Determine the (X, Y) coordinate at the center of the cell enclosing the given text.  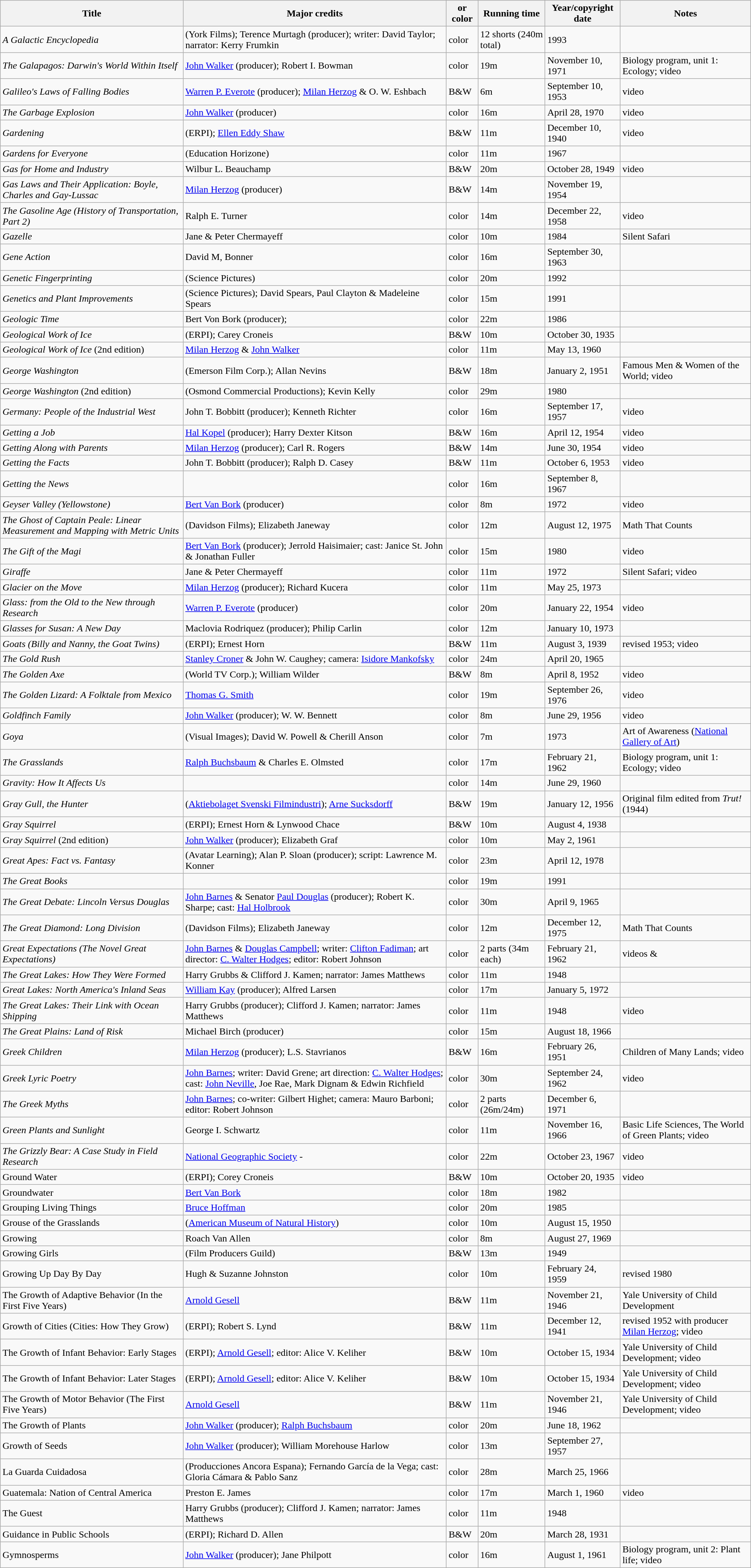
November 19, 1954 (583, 189)
Gravity: How It Affects Us (92, 783)
Gray Squirrel (92, 824)
or color (462, 14)
Milan Herzog & John Walker (315, 350)
August 12, 1975 (583, 525)
24m (512, 659)
March 28, 1931 (583, 1534)
Getting the Facts (92, 463)
June 29, 1956 (583, 716)
28m (512, 1472)
Original film edited from Trut! (1944) (685, 804)
Growth of Seeds (92, 1446)
Ground Water (92, 1177)
Gardening (92, 133)
January 10, 1973 (583, 629)
(Visual Images); David W. Powell & Cherill Anson (315, 736)
December 10, 1940 (583, 133)
Galileo's Laws of Falling Bodies (92, 91)
Stanley Croner & John W. Caughey; camera: Isidore Mankofsky (315, 659)
1993 (583, 39)
The Greek Myths (92, 1104)
Milan Herzog (producer); Richard Kucera (315, 587)
Bert Van Bork (315, 1192)
29m (512, 391)
December 12, 1975 (583, 928)
December 22, 1958 (583, 216)
John Barnes & Senator Paul Douglas (producer); Robert K. Sharpe; cast: Hal Holbrook (315, 902)
George I. Schwartz (315, 1130)
Green Plants and Sunlight (92, 1130)
January 2, 1951 (583, 371)
Gene Action (92, 257)
John Walker (producer); Robert I. Bowman (315, 66)
Warren P. Everote (producer) (315, 608)
Running time (512, 14)
George Washington (92, 371)
Children of Many Lands; video (685, 1052)
Great Apes: Fact vs. Fantasy (92, 860)
The Gift of the Magi (92, 551)
October 23, 1967 (583, 1156)
Yale University of Child Development (685, 1300)
12 shorts (240m total) (512, 39)
The Great Diamond: Long Division (92, 928)
Gray Squirrel (2nd edition) (92, 840)
Warren P. Everote (producer); Milan Herzog & O. W. Eshbach (315, 91)
June 29, 1960 (583, 783)
(York Films); Terence Murtagh (producer); writer: David Taylor; narrator: Kerry Frumkin (315, 39)
6m (512, 91)
La Guarda Cuidadosa (92, 1472)
Milan Herzog (producer); Carl R. Rogers (315, 448)
John Walker (producer); William Morehouse Harlow (315, 1446)
Goya (92, 736)
September 30, 1963 (583, 257)
September 24, 1962 (583, 1078)
Major credits (315, 14)
1967 (583, 154)
November 10, 1971 (583, 66)
John T. Bobbitt (producer); Ralph D. Casey (315, 463)
Goats (Billy and Nanny, the Goat Twins) (92, 644)
Silent Safari (685, 236)
(Avatar Learning); Alan P. Sloan (producer); script: Lawrence M. Konner (315, 860)
Maclovia Rodriquez (producer); Philip Carlin (315, 629)
William Kay (producer); Alfred Larsen (315, 990)
(ERPI); Ernest Horn & Lynwood Chace (315, 824)
The Gold Rush (92, 659)
May 25, 1973 (583, 587)
Bruce Hoffman (315, 1207)
Famous Men & Women of the World; video (685, 371)
7m (512, 736)
National Geographic Society - (315, 1156)
May 2, 1961 (583, 840)
George Washington (2nd edition) (92, 391)
The Grizzly Bear: A Case Study in Field Research (92, 1156)
December 12, 1941 (583, 1326)
2 parts (34m each) (512, 954)
(Aktiebolaget Svenski Filmindustri); Arne Sucksdorff (315, 804)
John Barnes; co-writer: Gilbert Highet; camera: Mauro Barboni; editor: Robert Johnson (315, 1104)
revised 1980 (685, 1274)
June 18, 1962 (583, 1425)
(ERPI); Robert S. Lynd (315, 1326)
Gray Gull, the Hunter (92, 804)
April 8, 1952 (583, 674)
Genetics and Plant Improvements (92, 298)
Bert Van Bork (producer) (315, 504)
August 15, 1950 (583, 1223)
Gardens for Everyone (92, 154)
(American Museum of Natural History) (315, 1223)
(Osmond Commercial Productions); Kevin Kelly (315, 391)
Greek Children (92, 1052)
Glass: from the Old to the New through Research (92, 608)
Guidance in Public Schools (92, 1534)
Grouse of the Grasslands (92, 1223)
October 20, 1935 (583, 1177)
(ERPI); Carey Croneis (315, 335)
John Barnes & Douglas Campbell; writer: Clifton Fadiman; art director: C. Walter Hodges; editor: Robert Johnson (315, 954)
(Science Pictures); David Spears, Paul Clayton & Madeleine Spears (315, 298)
The Great Lakes: Their Link with Ocean Shipping (92, 1011)
Gas for Home and Industry (92, 169)
April 12, 1978 (583, 860)
Growing (92, 1238)
The Golden Lizard: A Folktale from Mexico (92, 695)
23m (512, 860)
The Great Lakes: How They Were Formed (92, 975)
(Producciones Ancora Espana); Fernando García de la Vega; cast: Gloria Cámara & Pablo Sanz (315, 1472)
Gymnosperms (92, 1555)
The Galapagos: Darwin's World Within Itself (92, 66)
Wilbur L. Beauchamp (315, 169)
The Great Plains: Land of Risk (92, 1031)
Genetic Fingerprinting (92, 278)
Biology program, unit 2: Plant life; video (685, 1555)
John Walker (producer); W. W. Bennett (315, 716)
Germany: People of the Industrial West (92, 412)
Groundwater (92, 1192)
The Golden Axe (92, 674)
November 16, 1966 (583, 1130)
Greek Lyric Poetry (92, 1078)
Preston E. James (315, 1493)
September 17, 1957 (583, 412)
(ERPI); Corey Croneis (315, 1177)
Goldfinch Family (92, 716)
John Barnes; writer: David Grene; art direction: C. Walter Hodges; cast: John Neville, Joe Rae, Mark Dignam & Edwin Richfield (315, 1078)
(Science Pictures) (315, 278)
Basic Life Sciences, The World of Green Plants; video (685, 1130)
Milan Herzog (producer); L.S. Stavrianos (315, 1052)
Growing Girls (92, 1254)
January 5, 1972 (583, 990)
Bert Van Bork (producer); Jerrold Haisimaier; cast: Janice St. John & Jonathan Fuller (315, 551)
March 1, 1960 (583, 1493)
Giraffe (92, 572)
1984 (583, 236)
The Growth of Infant Behavior: Later Stages (92, 1378)
October 28, 1949 (583, 169)
Geologic Time (92, 319)
Gas Laws and Their Application: Boyle, Charles and Gay-Lussac (92, 189)
Getting Along with Parents (92, 448)
The Growth of Motor Behavior (The First Five Years) (92, 1405)
1985 (583, 1207)
A Galactic Encyclopedia (92, 39)
Geological Work of Ice (92, 335)
Silent Safari; video (685, 572)
Ralph Buchsbaum & Charles E. Olmsted (315, 762)
(Education Horizone) (315, 154)
Growing Up Day By Day (92, 1274)
The Guest (92, 1513)
1973 (583, 736)
The Growth of Infant Behavior: Early Stages (92, 1353)
(ERPI); Ellen Eddy Shaw (315, 133)
The Growth of Plants (92, 1425)
September 26, 1976 (583, 695)
Guatemala: Nation of Central America (92, 1493)
August 18, 1966 (583, 1031)
December 6, 1971 (583, 1104)
January 22, 1954 (583, 608)
John Walker (producer); Ralph Buchsbaum (315, 1425)
Hal Kopel (producer); Harry Dexter Kitson (315, 432)
April 9, 1965 (583, 902)
August 1, 1961 (583, 1555)
(ERPI); Richard D. Allen (315, 1534)
September 27, 1957 (583, 1446)
(World TV Corp.); William Wilder (315, 674)
John Walker (producer) (315, 112)
1982 (583, 1192)
Growth of Cities (Cities: How They Grow) (92, 1326)
January 12, 1956 (583, 804)
August 27, 1969 (583, 1238)
Bert Von Bork (producer); (315, 319)
Hugh & Suzanne Johnston (315, 1274)
The Grasslands (92, 762)
March 25, 1966 (583, 1472)
April 12, 1954 (583, 432)
revised 1953; video (685, 644)
April 28, 1970 (583, 112)
(ERPI); Ernest Horn (315, 644)
Great Expectations (The Novel Great Expectations) (92, 954)
Notes (685, 14)
The Garbage Explosion (92, 112)
October 6, 1953 (583, 463)
Thomas G. Smith (315, 695)
2 parts (26m/24m) (512, 1104)
1949 (583, 1254)
Art of Awareness (National Gallery of Art) (685, 736)
September 8, 1967 (583, 484)
June 30, 1954 (583, 448)
(Film Producers Guild) (315, 1254)
Ralph E. Turner (315, 216)
Milan Herzog (producer) (315, 189)
Harry Grubbs & Clifford J. Kamen; narrator: James Matthews (315, 975)
(Emerson Film Corp.); Allan Nevins (315, 371)
September 10, 1953 (583, 91)
Roach Van Allen (315, 1238)
Geological Work of Ice (2nd edition) (92, 350)
The Growth of Adaptive Behavior (In the First Five Years) (92, 1300)
Grouping Living Things (92, 1207)
Geyser Valley (Yellowstone) (92, 504)
revised 1952 with producer Milan Herzog; video (685, 1326)
The Gasoline Age (History of Transportation, Part 2) (92, 216)
The Great Debate: Lincoln Versus Douglas (92, 902)
The Great Books (92, 881)
August 3, 1939 (583, 644)
October 30, 1935 (583, 335)
April 20, 1965 (583, 659)
John Walker (producer); Elizabeth Graf (315, 840)
Getting the News (92, 484)
August 4, 1938 (583, 824)
Gazelle (92, 236)
May 13, 1960 (583, 350)
February 26, 1951 (583, 1052)
John T. Bobbitt (producer); Kenneth Richter (315, 412)
The Ghost of Captain Peale: Linear Measurement and Mapping with Metric Units (92, 525)
Great Lakes: North America's Inland Seas (92, 990)
Michael Birch (producer) (315, 1031)
February 24, 1959 (583, 1274)
Glacier on the Move (92, 587)
John Walker (producer); Jane Philpott (315, 1555)
1986 (583, 319)
David M, Bonner (315, 257)
Title (92, 14)
videos & (685, 954)
Getting a Job (92, 432)
Year/copyright date (583, 14)
1992 (583, 278)
Glasses for Susan: A New Day (92, 629)
